Return (x, y) of the center of cell containing provided text 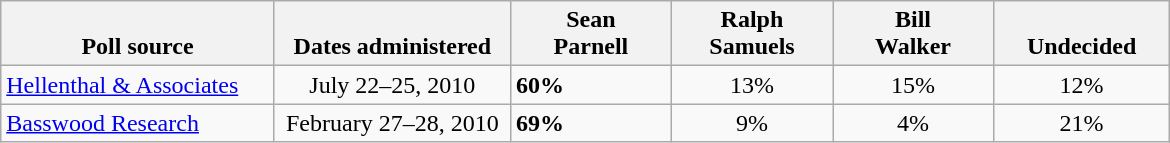
15% (912, 85)
July 22–25, 2010 (392, 85)
13% (752, 85)
BillWalker (912, 34)
Hellenthal & Associates (138, 85)
12% (1082, 85)
9% (752, 123)
69% (590, 123)
RalphSamuels (752, 34)
21% (1082, 123)
60% (590, 85)
February 27–28, 2010 (392, 123)
Basswood Research (138, 123)
SeanParnell (590, 34)
4% (912, 123)
Undecided (1082, 34)
Poll source (138, 34)
Dates administered (392, 34)
